Output the [x, y] coordinate of the center of the cell containing the given text.  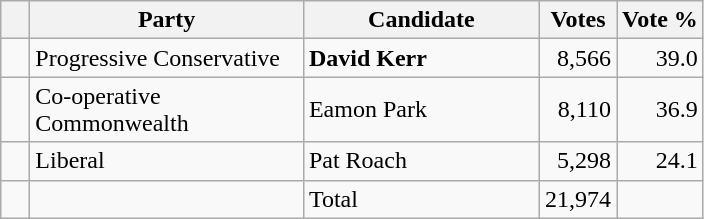
36.9 [660, 110]
Candidate [421, 20]
21,974 [578, 199]
Vote % [660, 20]
Votes [578, 20]
Pat Roach [421, 161]
5,298 [578, 161]
Eamon Park [421, 110]
24.1 [660, 161]
8,566 [578, 58]
Progressive Conservative [167, 58]
8,110 [578, 110]
Party [167, 20]
39.0 [660, 58]
Total [421, 199]
Co-operative Commonwealth [167, 110]
David Kerr [421, 58]
Liberal [167, 161]
